Locate the cell with the specified text and output its [X, Y] center coordinate. 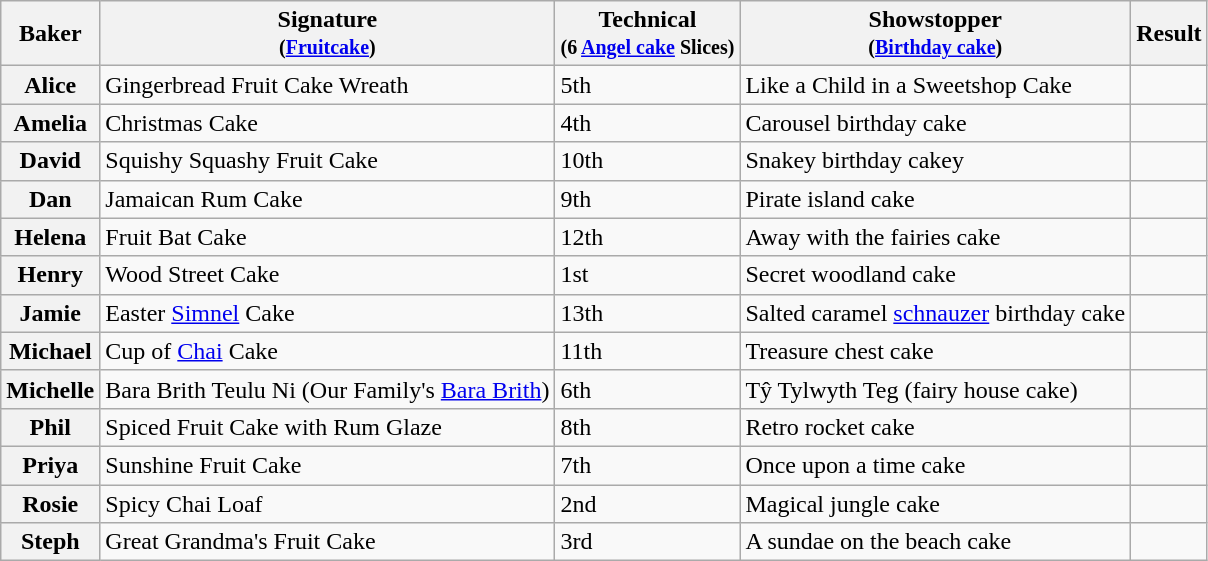
Michelle [50, 389]
1st [648, 275]
2nd [648, 503]
Away with the fairies cake [936, 237]
3rd [648, 542]
13th [648, 313]
Technical(6 Angel cake Slices) [648, 34]
Dan [50, 199]
Treasure chest cake [936, 351]
10th [648, 161]
4th [648, 123]
Carousel birthday cake [936, 123]
Rosie [50, 503]
Priya [50, 465]
A sundae on the beach cake [936, 542]
Showstopper(Birthday cake) [936, 34]
Steph [50, 542]
Easter Simnel Cake [328, 313]
Squishy Squashy Fruit Cake [328, 161]
Pirate island cake [936, 199]
11th [648, 351]
Tŷ Tylwyth Teg (fairy house cake) [936, 389]
Retro rocket cake [936, 427]
9th [648, 199]
Like a Child in a Sweetshop Cake [936, 85]
Wood Street Cake [328, 275]
6th [648, 389]
Snakey birthday cakey [936, 161]
Baker [50, 34]
Spicy Chai Loaf [328, 503]
Amelia [50, 123]
7th [648, 465]
Christmas Cake [328, 123]
Bara Brith Teulu Ni (Our Family's Bara Brith) [328, 389]
Jamie [50, 313]
Salted caramel schnauzer birthday cake [936, 313]
Phil [50, 427]
Result [1169, 34]
Magical jungle cake [936, 503]
Signature(Fruitcake) [328, 34]
Spiced Fruit Cake with Rum Glaze [328, 427]
David [50, 161]
Henry [50, 275]
Gingerbread Fruit Cake Wreath [328, 85]
Jamaican Rum Cake [328, 199]
Alice [50, 85]
Cup of Chai Cake [328, 351]
12th [648, 237]
Once upon a time cake [936, 465]
Great Grandma's Fruit Cake [328, 542]
Secret woodland cake [936, 275]
Michael [50, 351]
Fruit Bat Cake [328, 237]
Helena [50, 237]
8th [648, 427]
Sunshine Fruit Cake [328, 465]
5th [648, 85]
